Identify which cell holds the provided text, then report its (x, y) central coordinate. 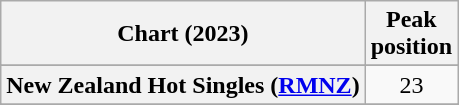
Chart (2023) (183, 34)
Peakposition (411, 34)
23 (411, 85)
New Zealand Hot Singles (RMNZ) (183, 85)
